Output the [x, y] coordinate of the center of the cell containing the given text.  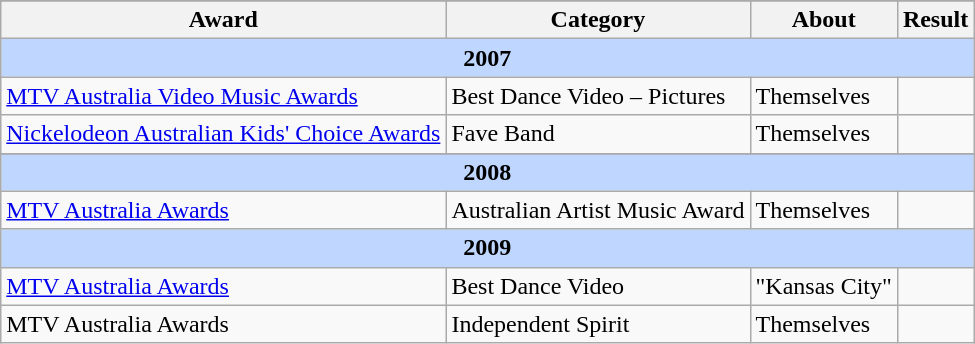
Nickelodeon Australian Kids' Choice Awards [224, 134]
2009 [488, 248]
Australian Artist Music Award [598, 210]
2007 [488, 58]
MTV Australia Video Music Awards [224, 96]
Independent Spirit [598, 324]
Best Dance Video – Pictures [598, 96]
"Kansas City" [824, 286]
2008 [488, 172]
Award [224, 20]
Best Dance Video [598, 286]
Category [598, 20]
About [824, 20]
Result [935, 20]
Fave Band [598, 134]
